Output the (x, y) coordinate of the center of the cell containing the given text.  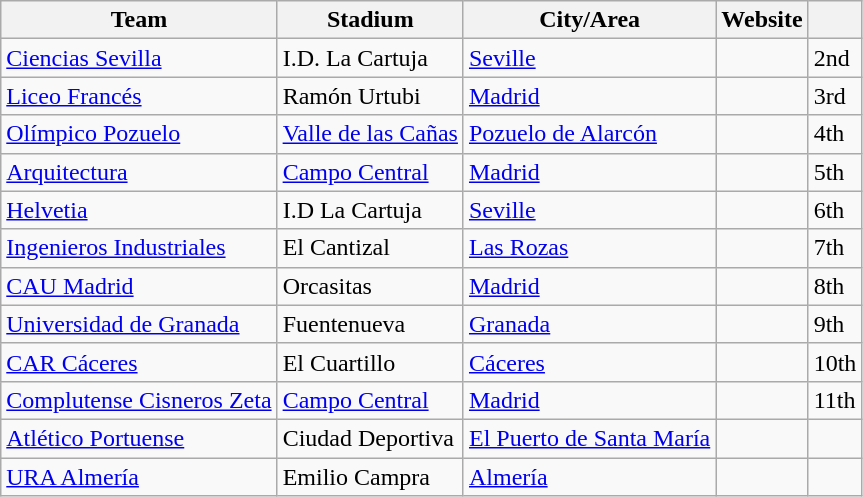
I.D La Cartuja (370, 210)
City/Area (589, 20)
Ciencias Sevilla (139, 58)
Liceo Francés (139, 96)
4th (835, 134)
El Cuartillo (370, 362)
7th (835, 248)
Ciudad Deportiva (370, 438)
Complutense Cisneros Zeta (139, 400)
Cáceres (589, 362)
Stadium (370, 20)
Website (762, 20)
Olímpico Pozuelo (139, 134)
El Cantizal (370, 248)
CAU Madrid (139, 286)
10th (835, 362)
I.D. La Cartuja (370, 58)
6th (835, 210)
Ramón Urtubi (370, 96)
8th (835, 286)
Emilio Campra (370, 477)
Almería (589, 477)
El Puerto de Santa María (589, 438)
URA Almería (139, 477)
9th (835, 324)
Atlético Portuense (139, 438)
Orcasitas (370, 286)
Universidad de Granada (139, 324)
5th (835, 172)
Ingenieros Industriales (139, 248)
3rd (835, 96)
CAR Cáceres (139, 362)
Granada (589, 324)
Helvetia (139, 210)
Team (139, 20)
2nd (835, 58)
Valle de las Cañas (370, 134)
11th (835, 400)
Fuentenueva (370, 324)
Arquitectura (139, 172)
Pozuelo de Alarcón (589, 134)
Las Rozas (589, 248)
